Return the [X, Y] coordinate for the center point of the cell that contains the specified text.  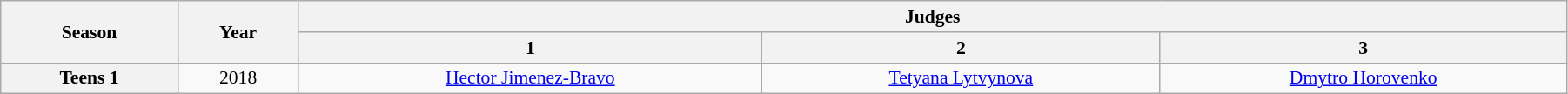
Teens 1 [90, 78]
Dmytro Horovenko [1363, 78]
Judges [933, 17]
3 [1363, 48]
Season [90, 31]
2018 [238, 78]
Hector Jimenez-Bravo [531, 78]
1 [531, 48]
2 [961, 48]
Tetyana Lytvynova [961, 78]
Year [238, 31]
